Locate the cell with the specified text and output its [X, Y] center coordinate. 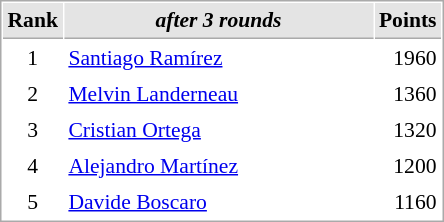
1 [32, 57]
Alejandro Martínez [218, 165]
Melvin Landerneau [218, 93]
Points [408, 21]
Cristian Ortega [218, 129]
4 [32, 165]
after 3 rounds [218, 21]
Santiago Ramírez [218, 57]
1320 [408, 129]
2 [32, 93]
Davide Boscaro [218, 201]
5 [32, 201]
Rank [32, 21]
1160 [408, 201]
1360 [408, 93]
3 [32, 129]
1200 [408, 165]
1960 [408, 57]
